Pinpoint the cell where the given text exists, returning its [x, y] midpoint coordinate. 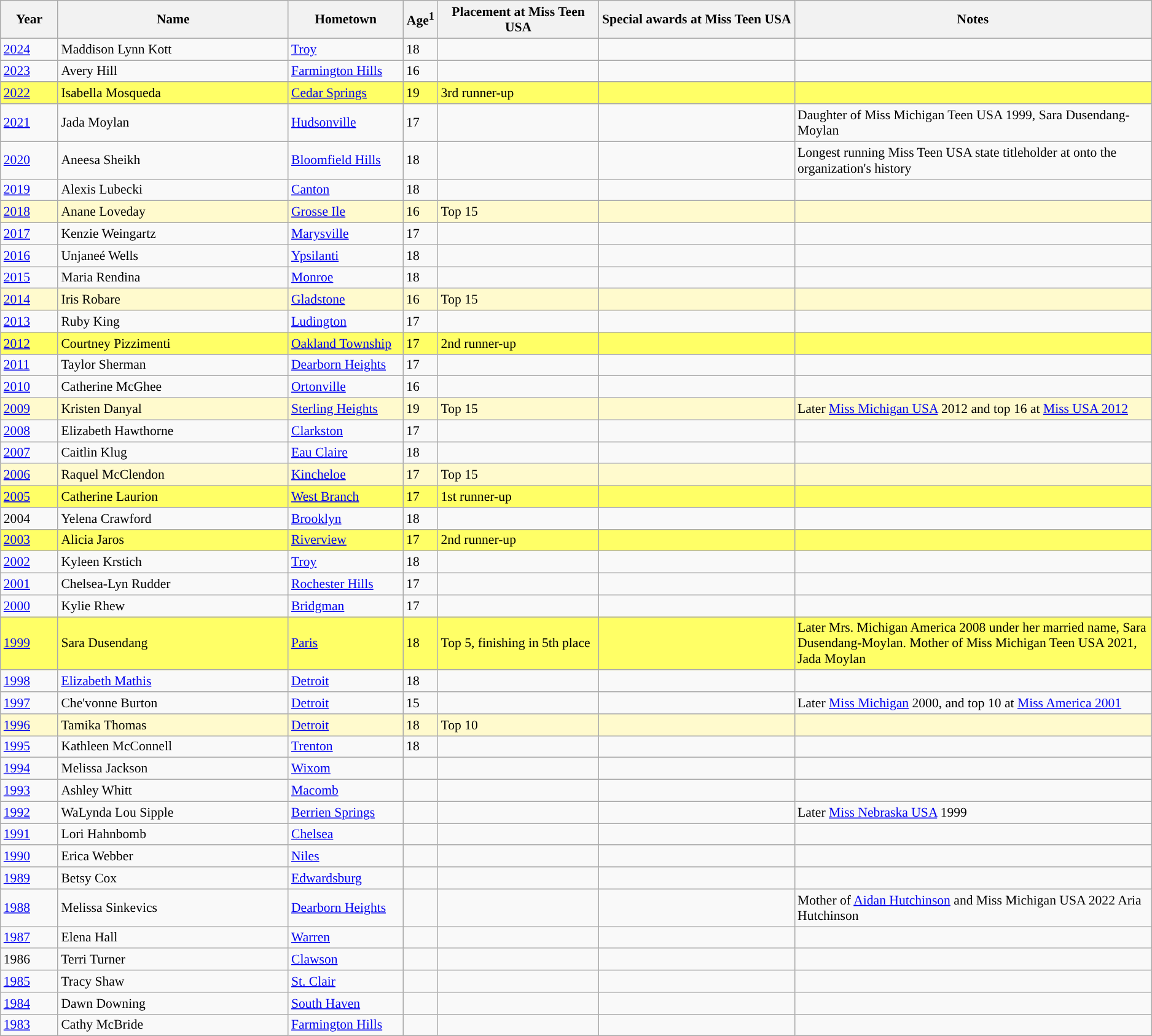
1986 [29, 960]
2011 [29, 365]
Raquel McClendon [173, 475]
1997 [29, 703]
1989 [29, 878]
Monroe [345, 278]
Clawson [345, 960]
Lori Hahnbomb [173, 834]
Wixom [345, 769]
Yelena Crawford [173, 519]
Cedar Springs [345, 93]
Trenton [345, 747]
1985 [29, 981]
1994 [29, 769]
Marysville [345, 234]
2013 [29, 321]
Grosse Ile [345, 212]
Che'vonne Burton [173, 703]
Kenzie Weingartz [173, 234]
Hudsonville [345, 123]
Melissa Sinkevics [173, 908]
Maddison Lynn Kott [173, 49]
2020 [29, 160]
Tracy Shaw [173, 981]
Clarkston [345, 431]
2002 [29, 562]
Chelsea-Lyn Rudder [173, 584]
15 [420, 703]
2019 [29, 190]
Top 5, finishing in 5th place [518, 644]
Anane Loveday [173, 212]
Kylie Rhew [173, 606]
West Branch [345, 496]
Sara Dusendang [173, 644]
Kyleen Krstich [173, 562]
2012 [29, 343]
Gladstone [345, 300]
2005 [29, 496]
Edwardsburg [345, 878]
Alexis Lubecki [173, 190]
2016 [29, 256]
Later Miss Michigan USA 2012 and top 16 at Miss USA 2012 [973, 409]
Paris [345, 644]
Top 10 [518, 725]
Ypsilanti [345, 256]
2004 [29, 519]
South Haven [345, 1003]
Catherine McGhee [173, 387]
Canton [345, 190]
Unjaneé Wells [173, 256]
Tamika Thomas [173, 725]
Chelsea [345, 834]
Catherine Laurion [173, 496]
Warren [345, 938]
3rd runner-up [518, 93]
Terri Turner [173, 960]
2010 [29, 387]
1993 [29, 791]
Rochester Hills [345, 584]
1984 [29, 1003]
Elizabeth Hawthorne [173, 431]
2001 [29, 584]
Notes [973, 20]
Later Mrs. Michigan America 2008 under her married name, Sara Dusendang-Moylan. Mother of Miss Michigan Teen USA 2021, Jada Moylan [973, 644]
Caitlin Klug [173, 453]
Betsy Cox [173, 878]
1988 [29, 908]
2014 [29, 300]
1983 [29, 1025]
Courtney Pizzimenti [173, 343]
2003 [29, 540]
Dawn Downing [173, 1003]
Riverview [345, 540]
2006 [29, 475]
1998 [29, 681]
St. Clair [345, 981]
Isabella Mosqueda [173, 93]
Year [29, 20]
2015 [29, 278]
2017 [29, 234]
Jada Moylan [173, 123]
1996 [29, 725]
Ruby King [173, 321]
Mother of Aidan Hutchinson and Miss Michigan USA 2022 Aria Hutchinson [973, 908]
Taylor Sherman [173, 365]
1992 [29, 812]
Brooklyn [345, 519]
Oakland Township [345, 343]
Daughter of Miss Michigan Teen USA 1999, Sara Dusendang-Moylan [973, 123]
1991 [29, 834]
Maria Rendina [173, 278]
2021 [29, 123]
Aneesa Sheikh [173, 160]
2018 [29, 212]
Age1 [420, 20]
Later Miss Nebraska USA 1999 [973, 812]
2023 [29, 71]
Berrien Springs [345, 812]
1995 [29, 747]
Eau Claire [345, 453]
1987 [29, 938]
Melissa Jackson [173, 769]
Ortonville [345, 387]
Alicia Jaros [173, 540]
Elizabeth Mathis [173, 681]
2008 [29, 431]
Hometown [345, 20]
Name [173, 20]
1990 [29, 857]
Kathleen McConnell [173, 747]
Cathy McBride [173, 1025]
Ashley Whitt [173, 791]
2024 [29, 49]
WaLynda Lou Sipple [173, 812]
Niles [345, 857]
Avery Hill [173, 71]
Kincheloe [345, 475]
Iris Robare [173, 300]
1999 [29, 644]
Erica Webber [173, 857]
Placement at Miss Teen USA [518, 20]
Ludington [345, 321]
2022 [29, 93]
Sterling Heights [345, 409]
2007 [29, 453]
Macomb [345, 791]
Special awards at Miss Teen USA [697, 20]
Kristen Danyal [173, 409]
Bridgman [345, 606]
Later Miss Michigan 2000, and top 10 at Miss America 2001 [973, 703]
2009 [29, 409]
Elena Hall [173, 938]
1st runner-up [518, 496]
2000 [29, 606]
Bloomfield Hills [345, 160]
Longest running Miss Teen USA state titleholder at onto the organization's history [973, 160]
